Identify which cell holds the provided text, then report its (x, y) central coordinate. 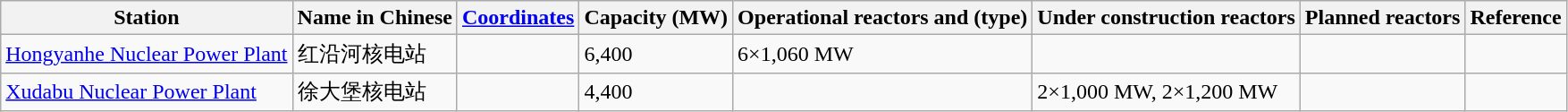
Station (147, 18)
Reference (1516, 18)
Coordinates (518, 18)
6×1,060 MW (883, 54)
红沿河核电站 (375, 54)
Name in Chinese (375, 18)
2×1,000 MW, 2×1,200 MW (1166, 91)
Under construction reactors (1166, 18)
Operational reactors and (type) (883, 18)
6,400 (656, 54)
Hongyanhe Nuclear Power Plant (147, 54)
徐大堡核电站 (375, 91)
Xudabu Nuclear Power Plant (147, 91)
4,400 (656, 91)
Capacity (MW) (656, 18)
Planned reactors (1382, 18)
